Determine the (x, y) coordinate at the center of the cell enclosing the given text.  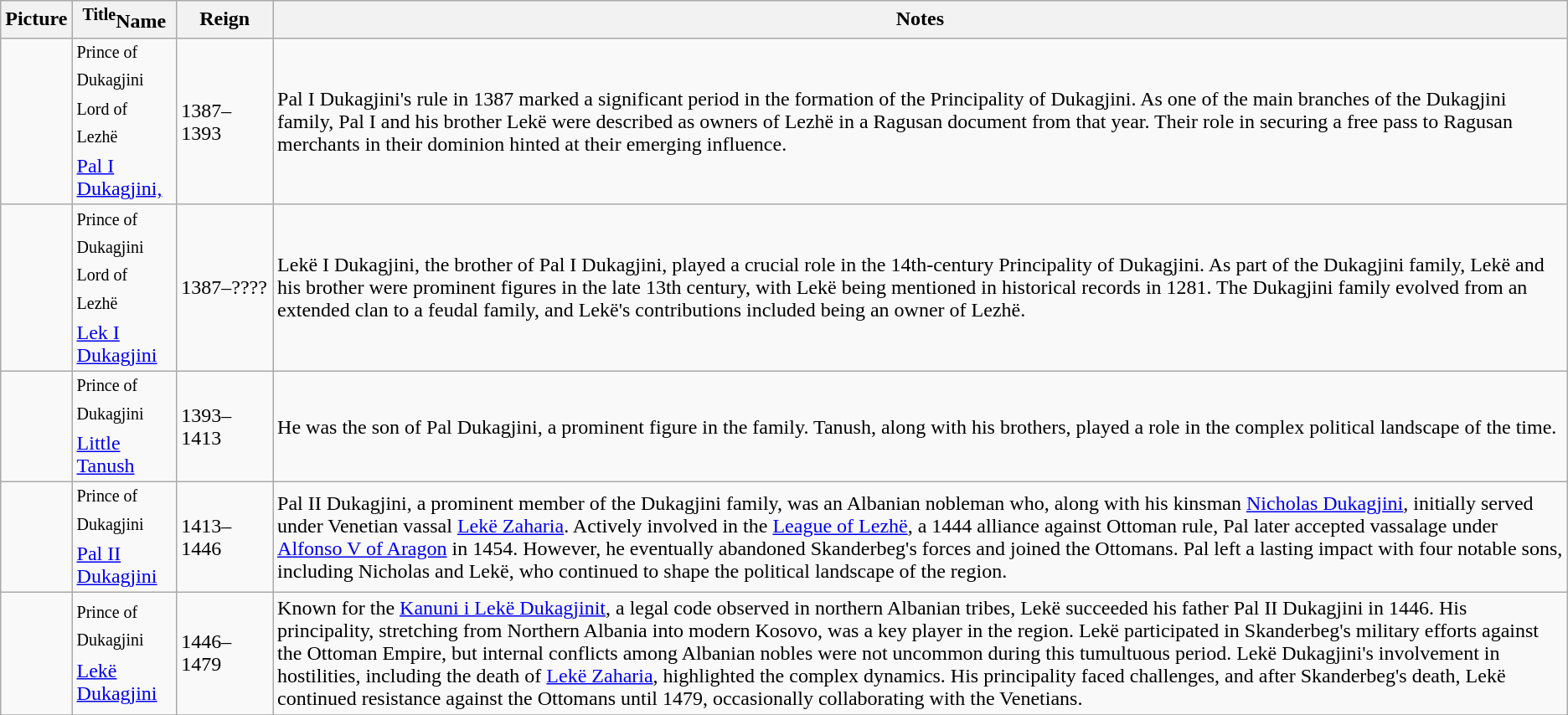
Prince of DukagjiniLord of LezhëPal I Dukagjini, (124, 121)
Picture (37, 20)
1446–1479 (224, 653)
Prince of DukagjiniLord of LezhëLek I Dukagjini (124, 288)
1387–???? (224, 288)
Reign (224, 20)
1413–1446 (224, 537)
1393–1413 (224, 426)
Prince of DukagjiniPal II Dukagjini (124, 537)
Notes (921, 20)
Prince of DukagjiniLekë Dukagjini (124, 653)
Prince of DukagjiniLittle Tanush (124, 426)
1387–1393 (224, 121)
TitleName (124, 20)
